Output the [X, Y] coordinate of the center of the cell containing the given text.  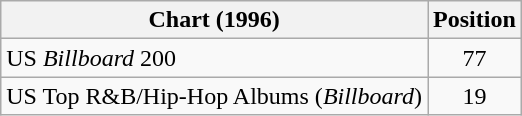
Position [475, 20]
Chart (1996) [214, 20]
77 [475, 58]
19 [475, 96]
US Billboard 200 [214, 58]
US Top R&B/Hip-Hop Albums (Billboard) [214, 96]
